Output the (x, y) coordinate of the center of the cell containing the given text.  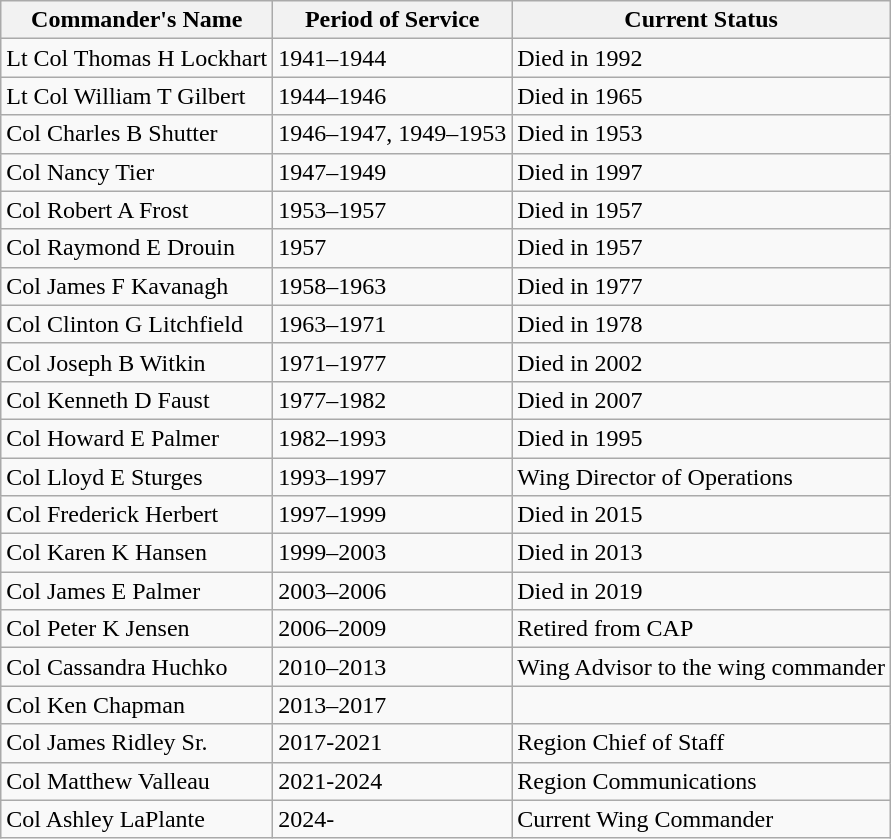
Col Nancy Tier (137, 172)
Col James Ridley Sr. (137, 743)
Col Clinton G Litchfield (137, 324)
1982–1993 (392, 438)
1957 (392, 248)
Died in 1992 (702, 58)
Col Charles B Shutter (137, 134)
Region Chief of Staff (702, 743)
Col James E Palmer (137, 591)
Col Ken Chapman (137, 705)
Died in 1977 (702, 286)
1963–1971 (392, 324)
Current Wing Commander (702, 819)
Lt Col Thomas H Lockhart (137, 58)
Period of Service (392, 20)
2021-2024 (392, 781)
Died in 2015 (702, 515)
Died in 2013 (702, 553)
Col Ashley LaPlante (137, 819)
1977–1982 (392, 400)
Wing Advisor to the wing commander (702, 667)
2013–2017 (392, 705)
1958–1963 (392, 286)
1997–1999 (392, 515)
1941–1944 (392, 58)
Died in 1995 (702, 438)
Wing Director of Operations (702, 477)
Retired from CAP (702, 629)
Col Howard E Palmer (137, 438)
2024- (392, 819)
Col Peter K Jensen (137, 629)
Col Kenneth D Faust (137, 400)
2017-2021 (392, 743)
1944–1946 (392, 96)
1999–2003 (392, 553)
Col James F Kavanagh (137, 286)
Died in 1997 (702, 172)
Col Frederick Herbert (137, 515)
1953–1957 (392, 210)
Current Status (702, 20)
Died in 2019 (702, 591)
Commander's Name (137, 20)
Col Raymond E Drouin (137, 248)
Col Karen K Hansen (137, 553)
1946–1947, 1949–1953 (392, 134)
1993–1997 (392, 477)
Died in 2007 (702, 400)
Col Lloyd E Sturges (137, 477)
2010–2013 (392, 667)
Col Cassandra Huchko (137, 667)
Died in 1965 (702, 96)
Col Matthew Valleau (137, 781)
Col Robert A Frost (137, 210)
Col Joseph B Witkin (137, 362)
1947–1949 (392, 172)
Lt Col William T Gilbert (137, 96)
1971–1977 (392, 362)
Died in 2002 (702, 362)
Died in 1978 (702, 324)
Died in 1953 (702, 134)
2003–2006 (392, 591)
2006–2009 (392, 629)
Region Communications (702, 781)
